Provide the [x, y] coordinate of the cell's center where the given text is located.  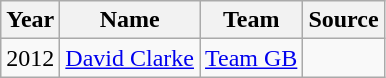
Name [130, 20]
Team GB [252, 58]
Team [252, 20]
2012 [30, 58]
Source [344, 20]
Year [30, 20]
David Clarke [130, 58]
